Determine the [X, Y] coordinate at the center of the cell enclosing the given text.  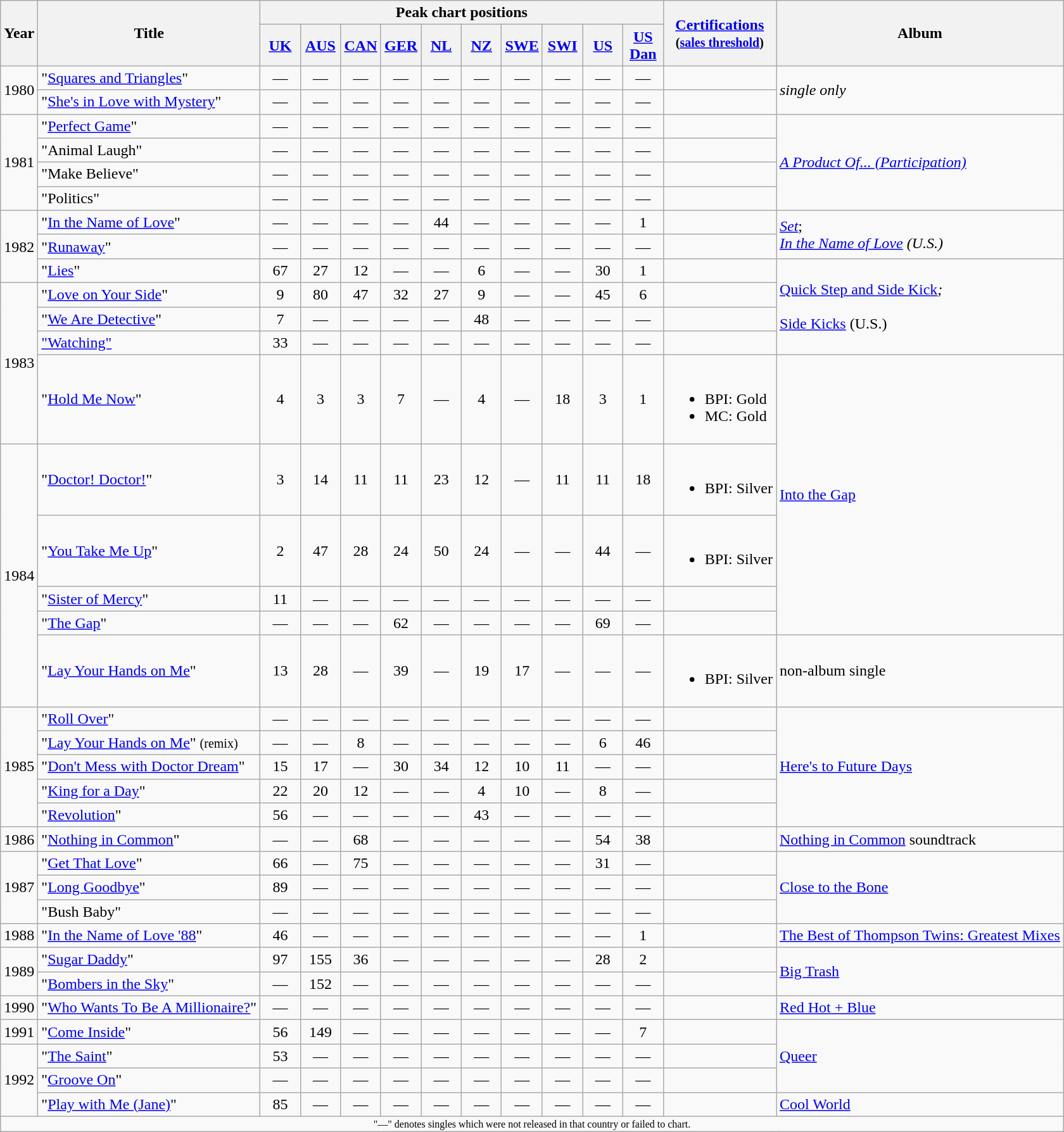
1990 [19, 1008]
Red Hot + Blue [920, 1008]
Nothing in Common soundtrack [920, 839]
15 [281, 767]
32 [401, 294]
19 [481, 671]
"In the Name of Love" [149, 222]
NZ [481, 46]
"Hold Me Now" [149, 399]
1985 [19, 767]
85 [281, 1104]
1983 [19, 363]
"Love on Your Side" [149, 294]
NL [441, 46]
"Doctor! Doctor!" [149, 480]
"Runaway" [149, 246]
"Lay Your Hands on Me" (remix) [149, 743]
69 [603, 623]
33 [281, 343]
68 [361, 839]
80 [320, 294]
SWI [562, 46]
Peak chart positions [462, 13]
1984 [19, 575]
CAN [361, 46]
67 [281, 270]
"Get That Love" [149, 863]
36 [361, 960]
"In the Name of Love '88" [149, 936]
"Revolution" [149, 815]
54 [603, 839]
1989 [19, 972]
66 [281, 863]
"Come Inside" [149, 1032]
1991 [19, 1032]
"She's in Love with Mystery" [149, 102]
non-album single [920, 671]
20 [320, 791]
1982 [19, 246]
48 [481, 318]
"The Saint" [149, 1056]
"King for a Day" [149, 791]
Here's to Future Days [920, 767]
45 [603, 294]
1988 [19, 936]
Title [149, 33]
"We Are Detective" [149, 318]
Quick Step and Side Kick;Side Kicks (U.S.) [920, 306]
"Bush Baby" [149, 911]
38 [643, 839]
BPI: GoldMC: Gold [719, 399]
43 [481, 815]
"Long Goodbye" [149, 887]
Big Trash [920, 972]
"Groove On" [149, 1080]
"Roll Over" [149, 719]
"Politics" [149, 198]
"Bombers in the Sky" [149, 984]
"Sugar Daddy" [149, 960]
Year [19, 33]
Into the Gap [920, 495]
The Best of Thompson Twins: Greatest Mixes [920, 936]
Certifications(sales threshold) [719, 33]
53 [281, 1056]
"Squares and Triangles" [149, 78]
"The Gap" [149, 623]
"Perfect Game" [149, 126]
Cool World [920, 1104]
39 [401, 671]
"Lies" [149, 270]
1992 [19, 1080]
"Who Wants To Be A Millionaire?" [149, 1008]
"Play with Me (Jane)" [149, 1104]
single only [920, 90]
149 [320, 1032]
AUS [320, 46]
Close to the Bone [920, 887]
"Animal Laugh" [149, 150]
13 [281, 671]
1987 [19, 887]
"—" denotes singles which were not released in that country or failed to chart. [532, 1124]
SWE [522, 46]
UK [281, 46]
89 [281, 887]
Set;In the Name of Love (U.S.) [920, 234]
"Sister of Mercy" [149, 599]
"You Take Me Up" [149, 551]
1980 [19, 90]
97 [281, 960]
US Dan [643, 46]
"Lay Your Hands on Me" [149, 671]
23 [441, 480]
50 [441, 551]
1986 [19, 839]
GER [401, 46]
"Watching" [149, 343]
155 [320, 960]
"Nothing in Common" [149, 839]
62 [401, 623]
Queer [920, 1056]
152 [320, 984]
75 [361, 863]
1981 [19, 162]
US [603, 46]
31 [603, 863]
Album [920, 33]
"Make Believe" [149, 174]
34 [441, 767]
A Product Of... (Participation) [920, 162]
14 [320, 480]
22 [281, 791]
"Don't Mess with Doctor Dream" [149, 767]
